Extract the [x, y] coordinate from the center of the cell holding the provided text.  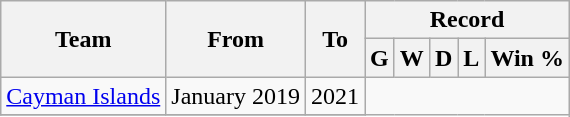
January 2019 [236, 96]
Record [468, 20]
Team [84, 39]
G [380, 58]
D [443, 58]
Win % [528, 58]
W [412, 58]
To [336, 39]
Cayman Islands [84, 96]
From [236, 39]
L [472, 58]
2021 [336, 96]
